Pinpoint the cell where the given text exists, returning its (X, Y) midpoint coordinate. 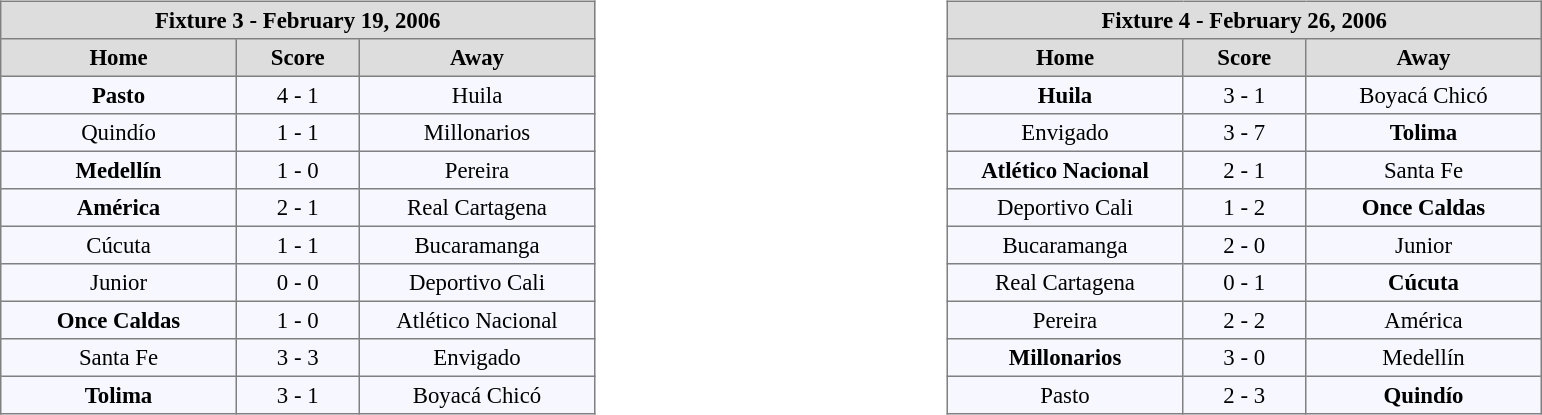
1 - 2 (1244, 208)
2 - 2 (1244, 320)
3 - 0 (1244, 358)
2 - 3 (1244, 395)
3 - 3 (298, 358)
0 - 0 (298, 283)
3 - 7 (1244, 133)
0 - 1 (1244, 283)
Fixture 3 - February 19, 2006 (298, 20)
4 - 1 (298, 95)
2 - 0 (1244, 245)
Fixture 4 - February 26, 2006 (1244, 20)
